Scan for the cell matching the given text and deliver its (X, Y) coordinate at center. 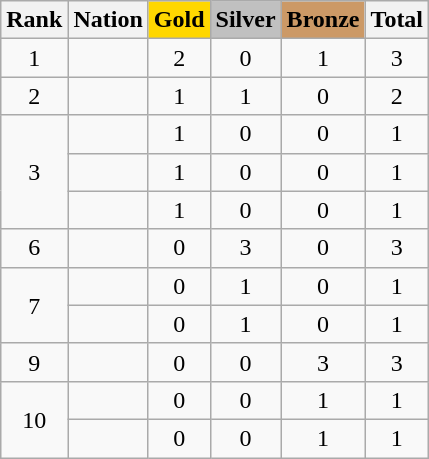
Bronze (323, 20)
6 (34, 248)
Silver (246, 20)
Rank (34, 20)
10 (34, 419)
Total (397, 20)
Nation (108, 20)
7 (34, 305)
Gold (179, 20)
9 (34, 362)
